Detect which cell encompasses the target text, then output its (X, Y) center coordinate. 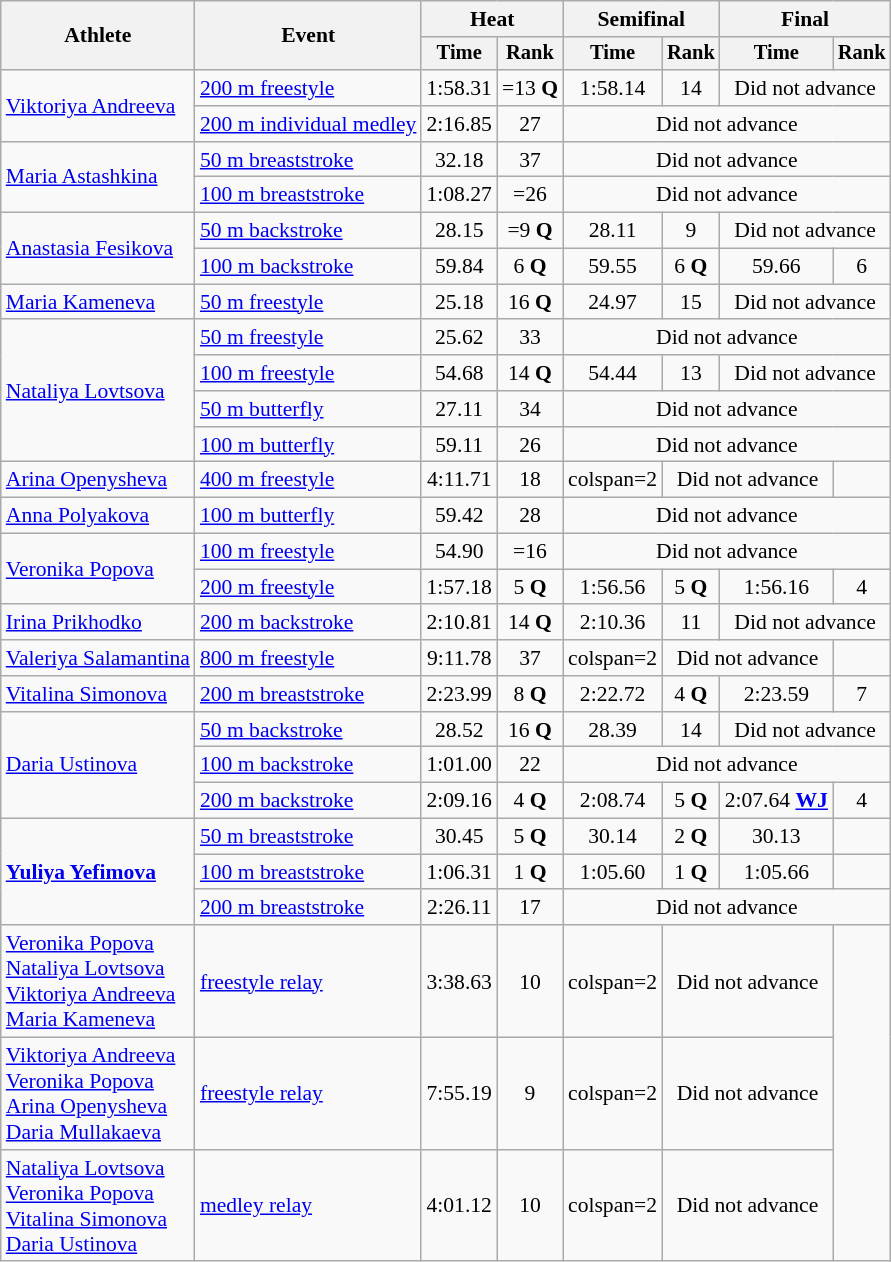
9:11.78 (458, 658)
27.11 (458, 409)
Semifinal (642, 19)
2:23.59 (776, 694)
28.15 (458, 231)
28.39 (612, 730)
Veronika Popova (98, 570)
Maria Astashkina (98, 178)
59.84 (458, 267)
Athlete (98, 36)
=9 Q (530, 231)
54.68 (458, 373)
28.52 (458, 730)
1:57.18 (458, 587)
200 m individual medley (308, 124)
25.62 (458, 338)
Veronika PopovaNataliya LovtsovaViktoriya AndreevaMaria Kameneva (98, 981)
=16 (530, 552)
2:26.11 (458, 908)
Valeriya Salamantina (98, 658)
Nataliya Lovtsova (98, 391)
Viktoriya AndreevaVeronika PopovaArina OpenyshevaDaria Mullakaeva (98, 1094)
59.66 (776, 267)
1:58.31 (458, 88)
2:16.85 (458, 124)
4:01.12 (458, 1206)
Arina Openysheva (98, 480)
59.11 (458, 445)
1:05.66 (776, 872)
Vitalina Simonova (98, 694)
2:22.72 (612, 694)
2:10.36 (612, 623)
Anna Polyakova (98, 516)
=13 Q (530, 88)
7:55.19 (458, 1094)
24.97 (612, 302)
28.11 (612, 231)
Irina Prikhodko (98, 623)
medley relay (308, 1206)
59.55 (612, 267)
Viktoriya Andreeva (98, 106)
Maria Kameneva (98, 302)
400 m freestyle (308, 480)
=26 (530, 195)
Yuliya Yefimova (98, 872)
1:56.16 (776, 587)
18 (530, 480)
1:01.00 (458, 765)
2:10.81 (458, 623)
15 (691, 302)
34 (530, 409)
1:08.27 (458, 195)
Event (308, 36)
32.18 (458, 160)
Anastasia Fesikova (98, 248)
1:58.14 (612, 88)
2:07.64 WJ (776, 801)
Daria Ustinova (98, 766)
30.13 (776, 837)
4:11.71 (458, 480)
54.44 (612, 373)
2:08.74 (612, 801)
2:09.16 (458, 801)
22 (530, 765)
800 m freestyle (308, 658)
1:56.56 (612, 587)
50 m butterfly (308, 409)
26 (530, 445)
2:23.99 (458, 694)
27 (530, 124)
30.45 (458, 837)
Final (806, 19)
11 (691, 623)
Heat (492, 19)
8 Q (530, 694)
17 (530, 908)
6 (862, 267)
1:06.31 (458, 872)
28 (530, 516)
59.42 (458, 516)
13 (691, 373)
7 (862, 694)
Nataliya LovtsovaVeronika PopovaVitalina SimonovaDaria Ustinova (98, 1206)
2 Q (691, 837)
54.90 (458, 552)
30.14 (612, 837)
3:38.63 (458, 981)
25.18 (458, 302)
33 (530, 338)
1:05.60 (612, 872)
